Find where the given text appears and provide that cell's center as [x, y] coordinate. 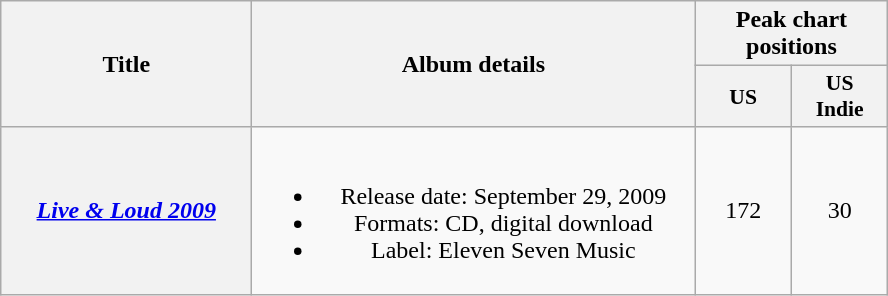
US [744, 96]
Release date: September 29, 2009Formats: CD, digital downloadLabel: Eleven Seven Music [474, 210]
30 [840, 210]
Peak chart positions [792, 34]
USIndie [840, 96]
Album details [474, 64]
172 [744, 210]
Live & Loud 2009 [126, 210]
Title [126, 64]
